Return (x, y) of the center of cell containing provided text 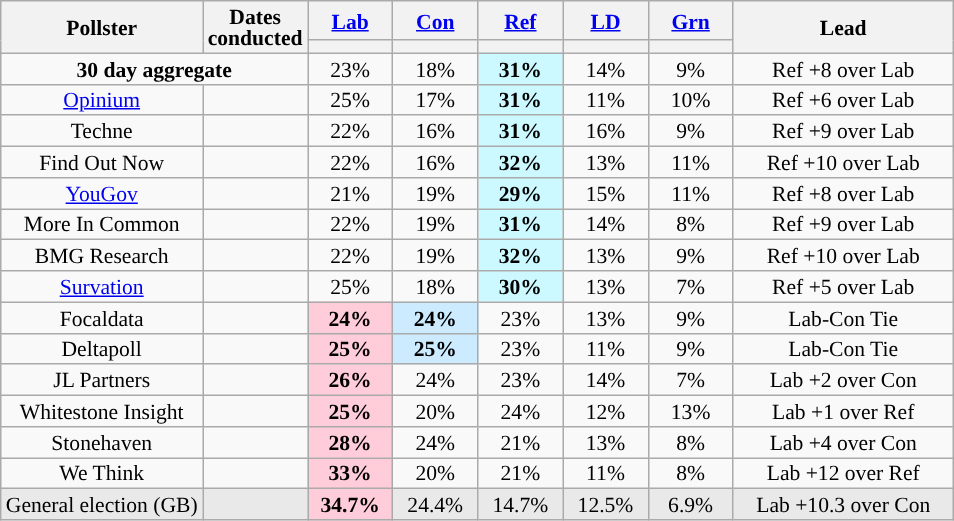
30 day aggregate (154, 68)
Deltapoll (102, 348)
Lab +10.3 over Con (843, 504)
15% (606, 194)
Datesconducted (256, 27)
BMG Research (102, 256)
12% (606, 412)
General election (GB) (102, 504)
28% (350, 442)
17% (436, 100)
26% (350, 380)
Focaldata (102, 318)
Whitestone Insight (102, 412)
YouGov (102, 194)
Lab (350, 20)
Stonehaven (102, 442)
14.7% (520, 504)
Lab +4 over Con (843, 442)
Techne (102, 132)
24.4% (436, 504)
Lab +1 over Ref (843, 412)
Con (436, 20)
Lab +2 over Con (843, 380)
Ref +6 over Lab (843, 100)
Lab +12 over Ref (843, 474)
Opinium (102, 100)
34.7% (350, 504)
JL Partners (102, 380)
More In Common (102, 224)
Grn (690, 20)
Ref +5 over Lab (843, 286)
10% (690, 100)
29% (520, 194)
Ref (520, 20)
Find Out Now (102, 162)
6.9% (690, 504)
30% (520, 286)
Lead (843, 27)
Pollster (102, 27)
Survation (102, 286)
12.5% (606, 504)
LD (606, 20)
We Think (102, 474)
33% (350, 474)
